Capture the cell that displays the provided text and extract its (X, Y) central coordinate. 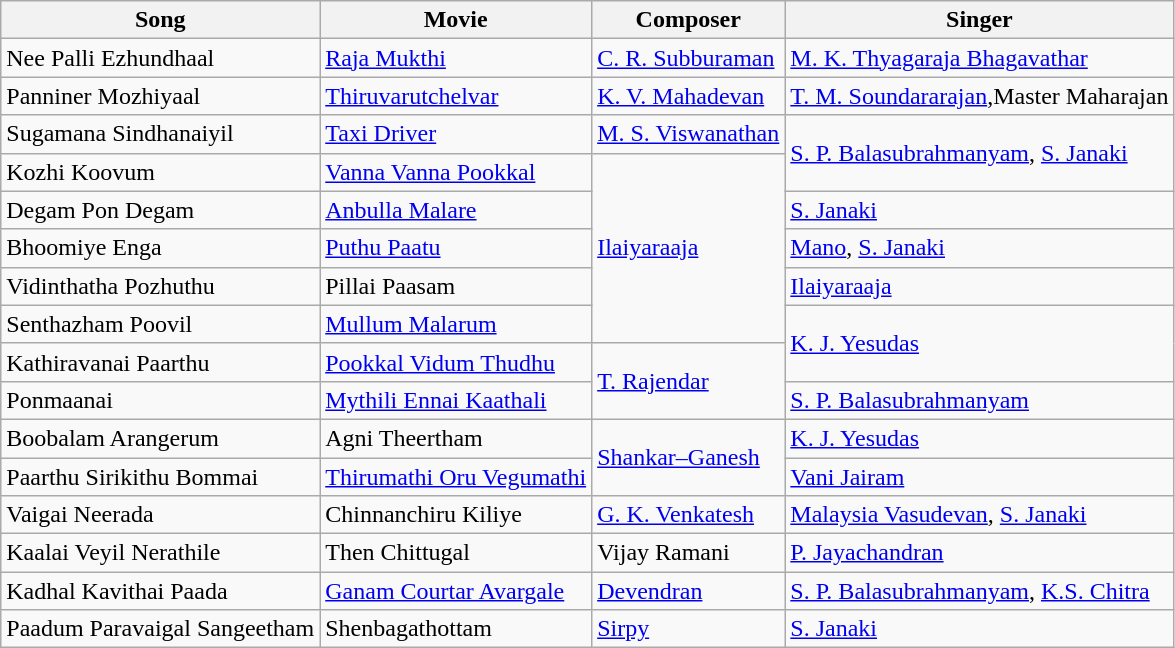
Devendran (688, 591)
Panniner Mozhiyaal (160, 96)
Bhoomiye Enga (160, 248)
Singer (980, 20)
Kadhal Kavithai Paada (160, 591)
Ponmaanai (160, 400)
Thirumathi Oru Vegumathi (456, 477)
Pillai Paasam (456, 286)
Chinnanchiru Kiliye (456, 515)
S. P. Balasubrahmanyam, S. Janaki (980, 153)
Paarthu Sirikithu Bommai (160, 477)
Mullum Malarum (456, 324)
Mythili Ennai Kaathali (456, 400)
Shenbagathottam (456, 629)
Pookkal Vidum Thudhu (456, 362)
Kaalai Veyil Nerathile (160, 553)
G. K. Venkatesh (688, 515)
Movie (456, 20)
Boobalam Arangerum (160, 438)
Paadum Paravaigal Sangeetham (160, 629)
Vidinthatha Pozhuthu (160, 286)
Song (160, 20)
Senthazham Poovil (160, 324)
Agni Theertham (456, 438)
Sugamana Sindhanaiyil (160, 134)
Vanna Vanna Pookkal (456, 172)
Composer (688, 20)
T. Rajendar (688, 381)
Vani Jairam (980, 477)
Puthu Paatu (456, 248)
Mano, S. Janaki (980, 248)
Kathiravanai Paarthu (160, 362)
P. Jayachandran (980, 553)
Vijay Ramani (688, 553)
M. K. Thyagaraja Bhagavathar (980, 58)
Raja Mukthi (456, 58)
Taxi Driver (456, 134)
M. S. Viswanathan (688, 134)
Then Chittugal (456, 553)
S. P. Balasubrahmanyam (980, 400)
Sirpy (688, 629)
Degam Pon Degam (160, 210)
Ganam Courtar Avargale (456, 591)
Anbulla Malare (456, 210)
C. R. Subburaman (688, 58)
K. V. Mahadevan (688, 96)
Vaigai Neerada (160, 515)
Nee Palli Ezhundhaal (160, 58)
Shankar–Ganesh (688, 457)
Kozhi Koovum (160, 172)
Thiruvarutchelvar (456, 96)
S. P. Balasubrahmanyam, K.S. Chitra (980, 591)
T. M. Soundararajan,Master Maharajan (980, 96)
Malaysia Vasudevan, S. Janaki (980, 515)
